From the cell containing the given text, extract its center point as (X, Y) coordinate. 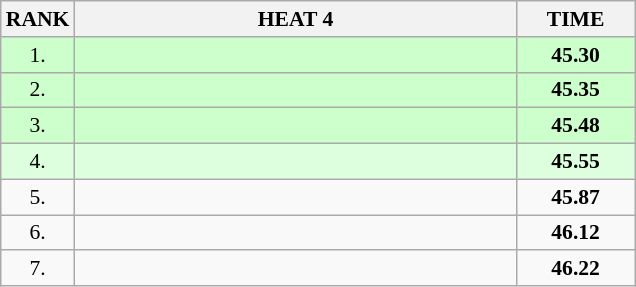
6. (38, 233)
7. (38, 269)
45.87 (576, 197)
TIME (576, 19)
1. (38, 55)
4. (38, 162)
45.55 (576, 162)
45.35 (576, 90)
HEAT 4 (295, 19)
46.22 (576, 269)
46.12 (576, 233)
5. (38, 197)
45.48 (576, 126)
RANK (38, 19)
45.30 (576, 55)
3. (38, 126)
2. (38, 90)
